Locate the cell with the specified text and output its (X, Y) center coordinate. 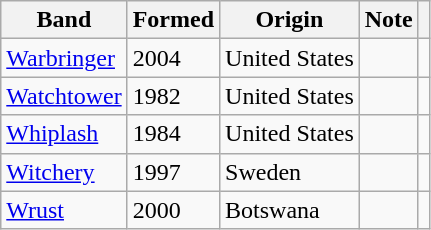
Whiplash (64, 134)
Origin (290, 20)
Witchery (64, 172)
Wrust (64, 210)
1997 (173, 172)
Note (388, 20)
1982 (173, 96)
Sweden (290, 172)
Botswana (290, 210)
Watchtower (64, 96)
Warbringer (64, 58)
Band (64, 20)
1984 (173, 134)
2004 (173, 58)
Formed (173, 20)
2000 (173, 210)
